Detect which cell encompasses the target text, then output its (X, Y) center coordinate. 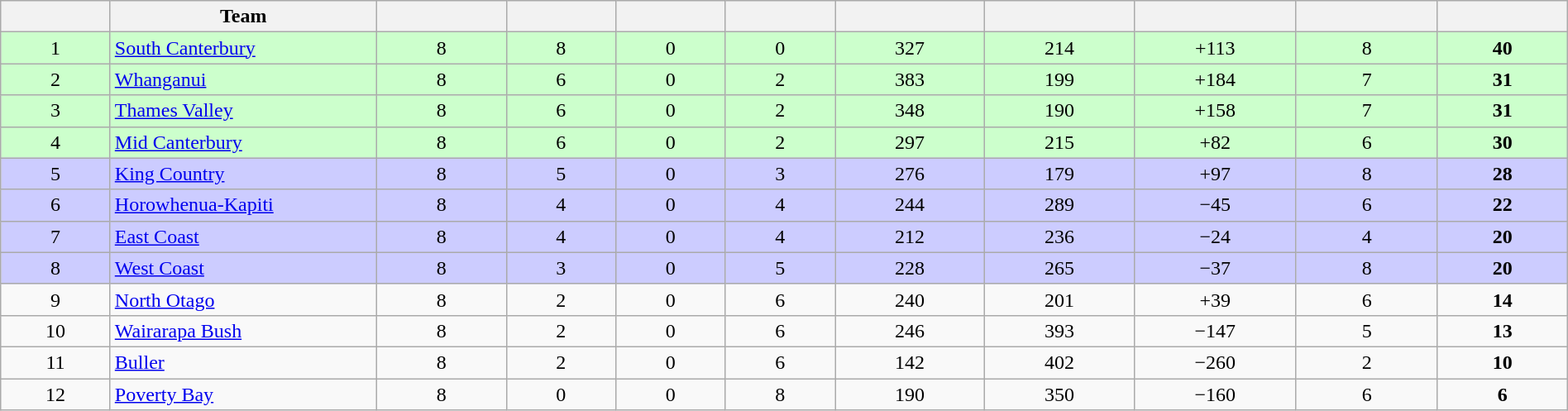
383 (910, 79)
North Otago (243, 299)
13 (1502, 331)
289 (1060, 205)
179 (1060, 174)
Whanganui (243, 79)
1 (56, 48)
30 (1502, 142)
−160 (1215, 394)
228 (910, 268)
+82 (1215, 142)
297 (910, 142)
348 (910, 111)
Wairarapa Bush (243, 331)
Poverty Bay (243, 394)
South Canterbury (243, 48)
−260 (1215, 362)
12 (56, 394)
327 (910, 48)
Team (243, 17)
276 (910, 174)
Mid Canterbury (243, 142)
11 (56, 362)
402 (1060, 362)
236 (1060, 237)
215 (1060, 142)
214 (1060, 48)
265 (1060, 268)
240 (910, 299)
9 (56, 299)
+158 (1215, 111)
Buller (243, 362)
14 (1502, 299)
199 (1060, 79)
East Coast (243, 237)
201 (1060, 299)
212 (910, 237)
−45 (1215, 205)
393 (1060, 331)
West Coast (243, 268)
244 (910, 205)
+97 (1215, 174)
Horowhenua-Kapiti (243, 205)
+39 (1215, 299)
350 (1060, 394)
King Country (243, 174)
40 (1502, 48)
+113 (1215, 48)
−147 (1215, 331)
Thames Valley (243, 111)
246 (910, 331)
+184 (1215, 79)
−37 (1215, 268)
−24 (1215, 237)
22 (1502, 205)
28 (1502, 174)
142 (910, 362)
